Provide the [X, Y] coordinate of the cell's center where the given text is located.  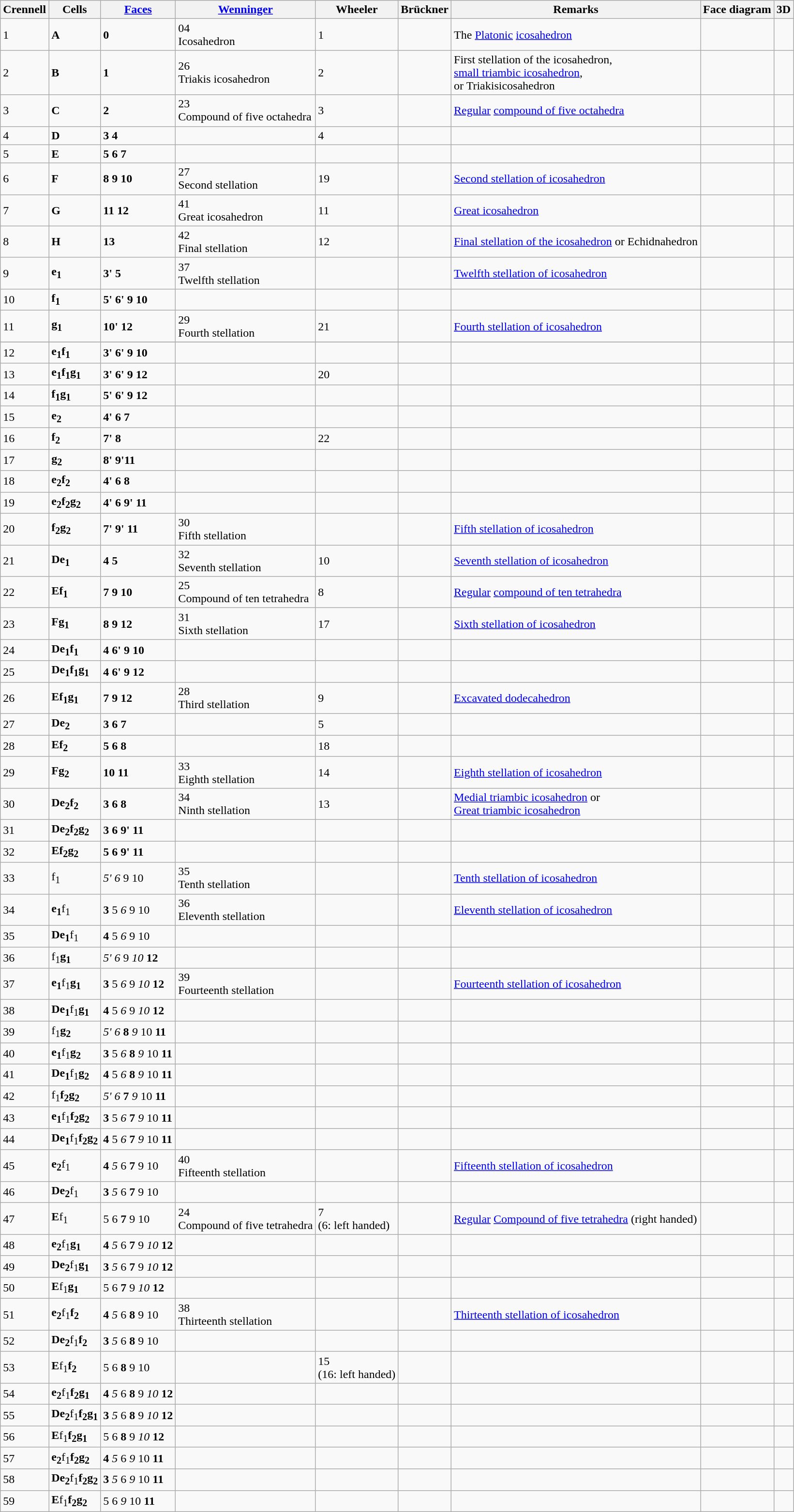
3 4 [138, 135]
5' 6 9 10 12 [138, 958]
4 5 6 9 10 12 [138, 1010]
4 6' 9 10 [138, 650]
Eighth stellation of icosahedron [576, 772]
Ef1f2g2 [75, 1501]
3 5 6 8 9 10 11 [138, 1053]
f1g2 [75, 1032]
g2 [75, 460]
29 [25, 772]
44 [25, 1139]
57 [25, 1458]
6 [25, 179]
De1f1f2g2 [75, 1139]
4 5 6 8 9 10 11 [138, 1075]
26 [25, 697]
3 6 8 [138, 804]
e2f2g2 [75, 503]
15 [25, 417]
42Final stellation [246, 242]
5' 6' 9 10 [138, 299]
Wheeler [357, 10]
Wenninger [246, 10]
Cells [75, 10]
43 [25, 1118]
30Fifth stellation [246, 529]
11 12 [138, 210]
e2 [75, 417]
45 [25, 1166]
5' 6 7 9 10 11 [138, 1096]
f2g2 [75, 529]
Fourteenth stellation of icosahedron [576, 984]
59 [25, 1501]
40Fifteenth stellation [246, 1166]
e2f2 [75, 481]
F [75, 179]
3' 6' 9 10 [138, 353]
De2f2 [75, 804]
Regular compound of ten tetrahedra [576, 592]
De2f2g2 [75, 830]
27 [25, 725]
32Seventh stellation [246, 561]
Ef1f2 [75, 1367]
Ef2 [75, 746]
8' 9'11 [138, 460]
37Twelfth stellation [246, 273]
5 6 7 9 10 12 [138, 1288]
34 [25, 909]
50 [25, 1288]
5 6 8 9 10 12 [138, 1437]
Final stellation of the icosahedron or Echidnahedron [576, 242]
Fifteenth stellation of icosahedron [576, 1166]
Thirteenth stellation of icosahedron [576, 1315]
e1f1f2g2 [75, 1118]
42 [25, 1096]
46 [25, 1192]
30 [25, 804]
Face diagram [737, 10]
Tenth stellation of icosahedron [576, 878]
4 5 6 8 9 10 [138, 1315]
Ef1f2g1 [75, 1437]
Twelfth stellation of icosahedron [576, 273]
8 9 12 [138, 624]
5' 6' 9 12 [138, 395]
3 5 6 9 10 12 [138, 984]
De2f1 [75, 1192]
4' 6 9' 11 [138, 503]
28 [25, 746]
Fourth stellation of icosahedron [576, 326]
Crennell [25, 10]
4 5 6 7 9 10 11 [138, 1139]
15(16: left handed) [357, 1367]
55 [25, 1415]
Faces [138, 10]
51 [25, 1315]
e2f1f2g1 [75, 1393]
e2f1 [75, 1166]
3 5 6 8 9 10 12 [138, 1415]
04Icosahedron [246, 35]
Ef2g2 [75, 852]
5' 6 8 9 10 11 [138, 1032]
e2f1g1 [75, 1245]
Regular Compound of five tetrahedra (right handed) [576, 1219]
e1f1g2 [75, 1053]
0 [138, 35]
Eleventh stellation of icosahedron [576, 909]
De2f1f2 [75, 1341]
5 6 7 9 10 [138, 1219]
31Sixth stellation [246, 624]
4 5 6 8 9 10 12 [138, 1393]
4' 6 7 [138, 417]
3 6 7 [138, 725]
g1 [75, 326]
4 5 6 9 10 [138, 936]
41 [25, 1075]
36 [25, 958]
e2f1f2g2 [75, 1458]
34Ninth stellation [246, 804]
41Great icosahedron [246, 210]
8 9 10 [138, 179]
3 5 6 9 10 [138, 909]
40 [25, 1053]
39Fourteenth stellation [246, 984]
Excavated dodecahedron [576, 697]
24 Compound of five tetrahedra [246, 1219]
10' 12 [138, 326]
3' 6' 9 12 [138, 374]
De2 [75, 725]
4' 6 8 [138, 481]
De2f1g1 [75, 1266]
3 5 6 7 9 10 12 [138, 1266]
First stellation of the icosahedron, small triambic icosahedron, or Triakisicosahedron [576, 73]
De1 [75, 561]
3D [783, 10]
Second stellation of icosahedron [576, 179]
f2 [75, 438]
35 [25, 936]
53 [25, 1367]
e1 [75, 273]
e2f1f2 [75, 1315]
H [75, 242]
D [75, 135]
27Second stellation [246, 179]
De2f1f2g1 [75, 1415]
3 5 6 9 10 11 [138, 1480]
4 5 [138, 561]
4 6' 9 12 [138, 671]
4 5 6 7 9 10 12 [138, 1245]
5 6 9 10 11 [138, 1501]
7 [25, 210]
Great icosahedron [576, 210]
5 6 8 9 10 [138, 1367]
B [75, 73]
De1f1g2 [75, 1075]
Medial triambic icosahedron orGreat triambic icosahedron [576, 804]
4 5 6 7 9 10 [138, 1166]
5 6 8 [138, 746]
3' 5 [138, 273]
16 [25, 438]
23Compound of five octahedra [246, 110]
32 [25, 852]
5 6 9' 11 [138, 852]
37 [25, 984]
Remarks [576, 10]
3 5 6 7 9 10 [138, 1192]
58 [25, 1480]
39 [25, 1032]
48 [25, 1245]
3 6 9' 11 [138, 830]
7' 8 [138, 438]
Sixth stellation of icosahedron [576, 624]
5' 6 9 10 [138, 878]
A [75, 35]
7 9 10 [138, 592]
33 [25, 878]
3 5 6 8 9 10 [138, 1341]
Regular compound of five octahedra [576, 110]
38Thirteenth stellation [246, 1315]
49 [25, 1266]
Fg1 [75, 624]
47 [25, 1219]
29Fourth stellation [246, 326]
3 5 6 7 9 10 11 [138, 1118]
Fifth stellation of icosahedron [576, 529]
Brückner [425, 10]
5 6 7 [138, 154]
Seventh stellation of icosahedron [576, 561]
The Platonic icosahedron [576, 35]
25Compound of ten tetrahedra [246, 592]
4 5 6 9 10 11 [138, 1458]
31 [25, 830]
26 Triakis icosahedron [246, 73]
C [75, 110]
36Eleventh stellation [246, 909]
7' 9' 11 [138, 529]
De2f1f2g2 [75, 1480]
E [75, 154]
Fg2 [75, 772]
52 [25, 1341]
7 9 12 [138, 697]
G [75, 210]
25 [25, 671]
f1f2g2 [75, 1096]
54 [25, 1393]
33Eighth stellation [246, 772]
23 [25, 624]
10 11 [138, 772]
28Third stellation [246, 697]
24 [25, 650]
38 [25, 1010]
35Tenth stellation [246, 878]
7(6: left handed) [357, 1219]
56 [25, 1437]
